Extract the [X, Y] coordinate from the center of the cell holding the provided text.  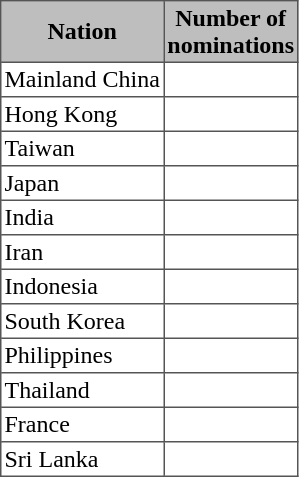
Thailand [82, 390]
Nation [82, 32]
Sri Lanka [82, 459]
France [82, 424]
Taiwan [82, 148]
Number ofnominations [231, 32]
Philippines [82, 355]
Indonesia [82, 286]
Iran [82, 252]
Mainland China [82, 79]
Hong Kong [82, 114]
Japan [82, 183]
India [82, 217]
South Korea [82, 321]
